Output the [x, y] coordinate of the center of the cell containing the given text.  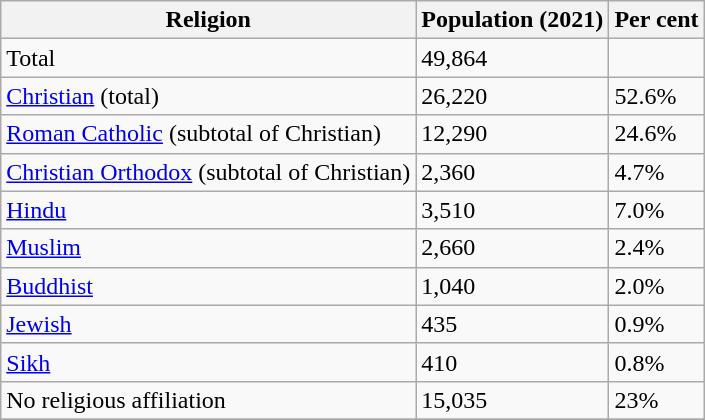
Jewish [208, 324]
Religion [208, 20]
2,360 [512, 172]
Roman Catholic (subtotal of Christian) [208, 134]
2.0% [656, 286]
410 [512, 362]
12,290 [512, 134]
26,220 [512, 96]
Christian (total) [208, 96]
Muslim [208, 248]
52.6% [656, 96]
Total [208, 58]
No religious affiliation [208, 400]
435 [512, 324]
Hindu [208, 210]
Christian Orthodox (subtotal of Christian) [208, 172]
2.4% [656, 248]
0.8% [656, 362]
3,510 [512, 210]
49,864 [512, 58]
24.6% [656, 134]
23% [656, 400]
Sikh [208, 362]
0.9% [656, 324]
Per cent [656, 20]
1,040 [512, 286]
4.7% [656, 172]
2,660 [512, 248]
15,035 [512, 400]
7.0% [656, 210]
Buddhist [208, 286]
Population (2021) [512, 20]
